Provide the [X, Y] coordinate of the cell's center where the given text is located.  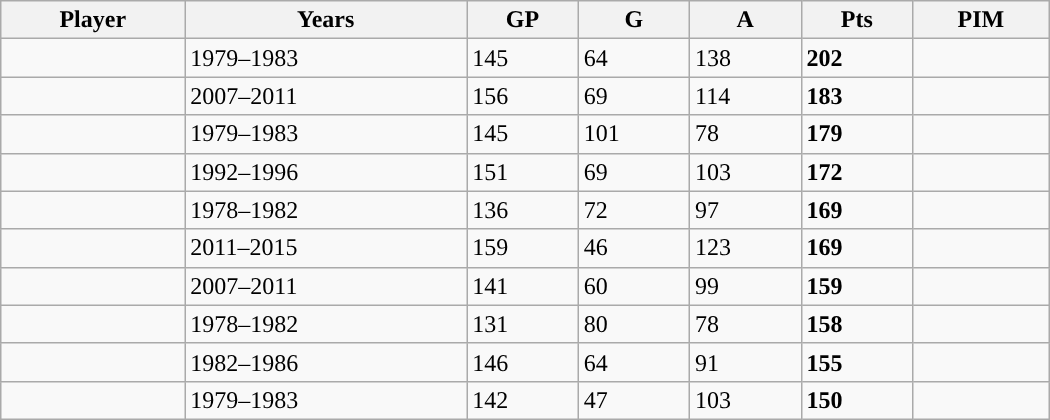
141 [522, 286]
156 [522, 96]
72 [634, 210]
A [746, 20]
91 [746, 362]
PIM [980, 20]
60 [634, 286]
179 [856, 134]
G [634, 20]
172 [856, 172]
2011–2015 [326, 248]
97 [746, 210]
Player [93, 20]
GP [522, 20]
114 [746, 96]
146 [522, 362]
142 [522, 400]
123 [746, 248]
158 [856, 324]
Pts [856, 20]
202 [856, 58]
183 [856, 96]
Years [326, 20]
101 [634, 134]
131 [522, 324]
150 [856, 400]
1982–1986 [326, 362]
151 [522, 172]
99 [746, 286]
136 [522, 210]
80 [634, 324]
155 [856, 362]
46 [634, 248]
47 [634, 400]
138 [746, 58]
1992–1996 [326, 172]
